Determine the [x, y] coordinate at the center of the cell enclosing the given text.  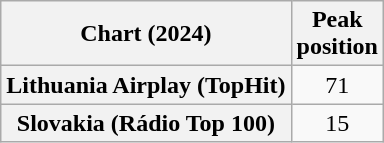
Lithuania Airplay (TopHit) [146, 85]
71 [337, 85]
Slovakia (Rádio Top 100) [146, 123]
15 [337, 123]
Chart (2024) [146, 34]
Peakposition [337, 34]
